Find where the given text appears and provide that cell's center as [X, Y] coordinate. 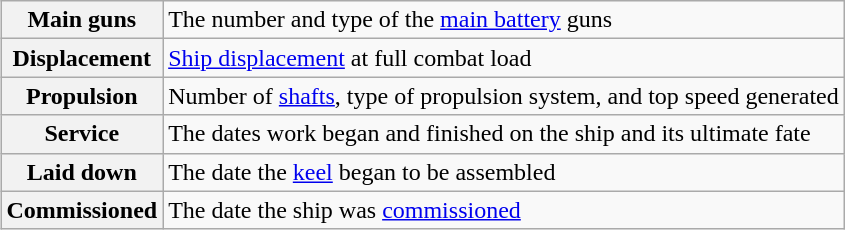
Propulsion [82, 96]
The date the ship was commissioned [504, 210]
Displacement [82, 58]
Laid down [82, 172]
Main guns [82, 20]
The number and type of the main battery guns [504, 20]
Ship displacement at full combat load [504, 58]
Service [82, 134]
Number of shafts, type of propulsion system, and top speed generated [504, 96]
The date the keel began to be assembled [504, 172]
The dates work began and finished on the ship and its ultimate fate [504, 134]
Commissioned [82, 210]
